Scan for the cell matching the given text and deliver its [x, y] coordinate at center. 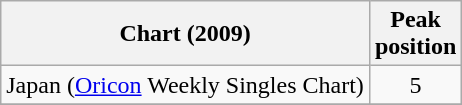
Chart (2009) [186, 34]
Japan (Oricon Weekly Singles Chart) [186, 85]
5 [415, 85]
Peakposition [415, 34]
